From the cell containing the given text, extract its center point as [x, y] coordinate. 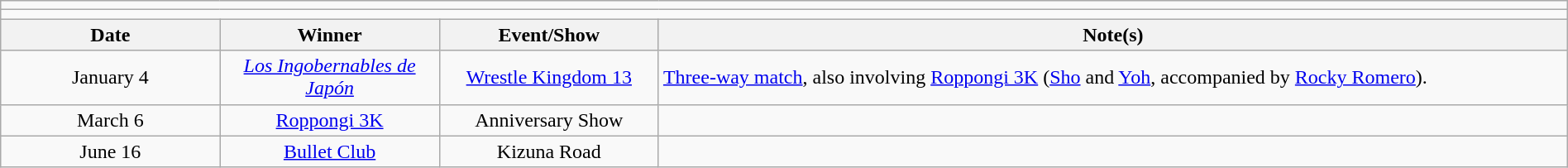
Date [111, 35]
Roppongi 3K [329, 120]
Anniversary Show [549, 120]
Bullet Club [329, 151]
Three-way match, also involving Roppongi 3K (Sho and Yoh, accompanied by Rocky Romero). [1113, 78]
Los Ingobernables de Japón [329, 78]
March 6 [111, 120]
June 16 [111, 151]
Note(s) [1113, 35]
Wrestle Kingdom 13 [549, 78]
January 4 [111, 78]
Event/Show [549, 35]
Winner [329, 35]
Kizuna Road [549, 151]
